Detect which cell encompasses the target text, then output its [x, y] center coordinate. 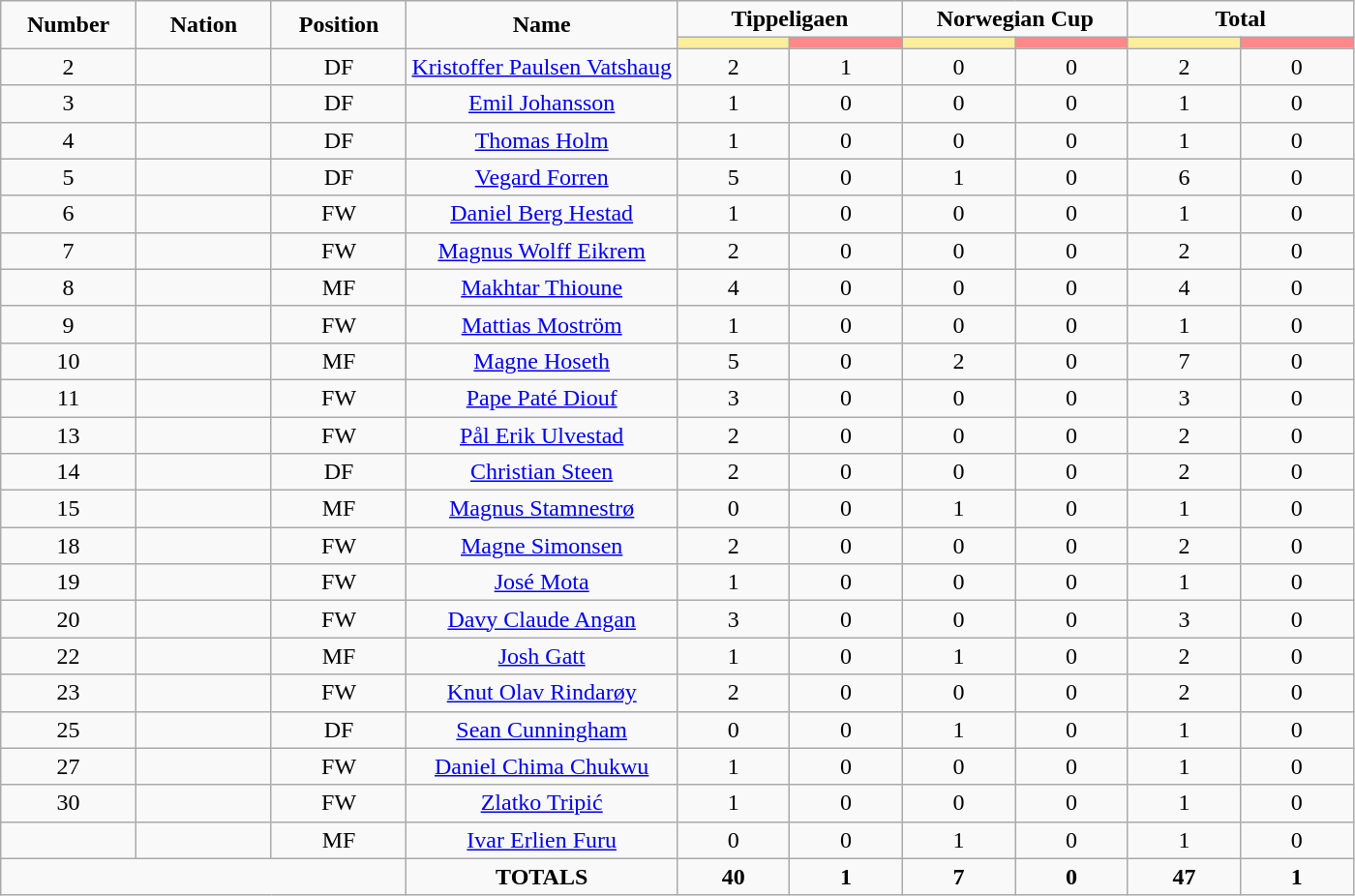
Sean Cunningham [542, 730]
TOTALS [542, 877]
Zlatko Tripić [542, 803]
9 [69, 324]
8 [69, 287]
Josh Gatt [542, 656]
Makhtar Thioune [542, 287]
Nation [203, 25]
Daniel Berg Hestad [542, 214]
Pål Erik Ulvestad [542, 434]
Tippeligaen [790, 19]
10 [69, 361]
Name [542, 25]
Number [69, 25]
Pape Paté Diouf [542, 398]
José Mota [542, 582]
Emil Johansson [542, 104]
Magnus Wolff Eikrem [542, 251]
Mattias Moström [542, 324]
Magne Simonsen [542, 546]
40 [733, 877]
25 [69, 730]
Ivar Erlien Furu [542, 840]
Position [339, 25]
Knut Olav Rindarøy [542, 693]
27 [69, 766]
Magne Hoseth [542, 361]
47 [1184, 877]
13 [69, 434]
23 [69, 693]
18 [69, 546]
Christian Steen [542, 472]
Norwegian Cup [1014, 19]
20 [69, 619]
Total [1241, 19]
15 [69, 509]
Daniel Chima Chukwu [542, 766]
Vegard Forren [542, 177]
14 [69, 472]
22 [69, 656]
Davy Claude Angan [542, 619]
30 [69, 803]
Thomas Holm [542, 140]
11 [69, 398]
Magnus Stamnestrø [542, 509]
19 [69, 582]
Kristoffer Paulsen Vatshaug [542, 67]
